From the cell containing the given text, extract its center point as [x, y] coordinate. 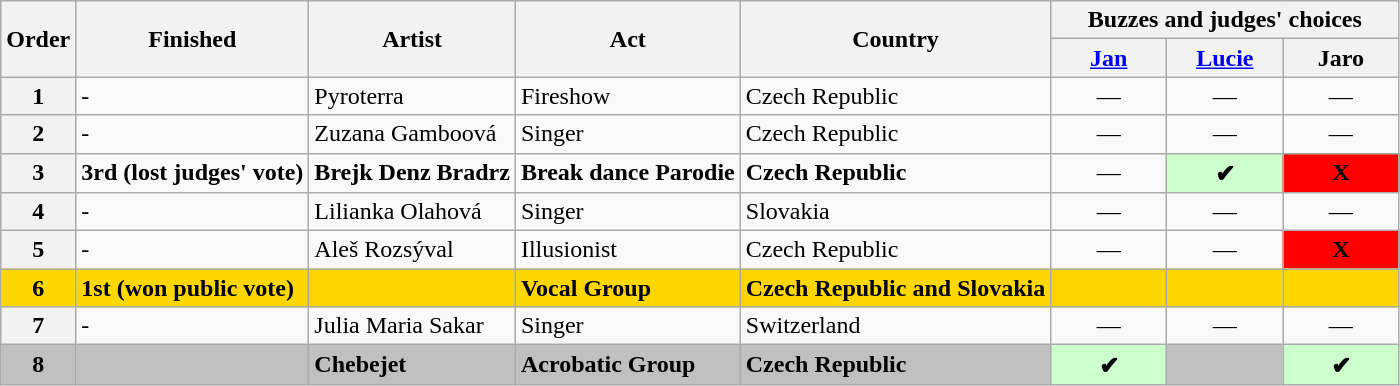
2 [38, 134]
Jan [1109, 58]
Pyroterra [412, 96]
Julia Maria Sakar [412, 326]
6 [38, 288]
Jaro [1341, 58]
Buzzes and judges' choices [1225, 20]
Czech Republic and Slovakia [895, 288]
Vocal Group [628, 288]
1 [38, 96]
Break dance Parodie [628, 173]
Finished [192, 39]
3rd (lost judges' vote) [192, 173]
7 [38, 326]
Switzerland [895, 326]
Order [38, 39]
Artist [412, 39]
Zuzana Gamboová [412, 134]
3 [38, 173]
Lucie [1225, 58]
Country [895, 39]
Chebejet [412, 365]
Illusionist [628, 250]
Lilianka Olahová [412, 212]
8 [38, 365]
Act [628, 39]
Aleš Rozsýval [412, 250]
Fireshow [628, 96]
1st (won public vote) [192, 288]
Slovakia [895, 212]
Brejk Denz Bradrz [412, 173]
4 [38, 212]
Acrobatic Group [628, 365]
5 [38, 250]
